Detect which cell encompasses the target text, then output its (X, Y) center coordinate. 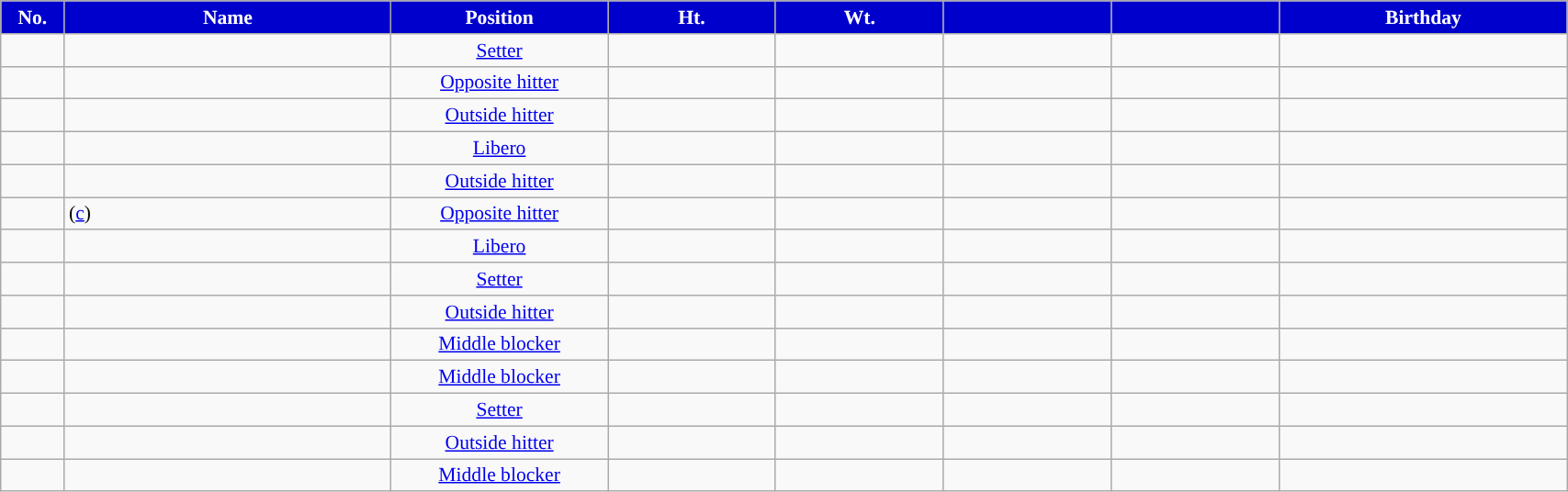
Name (228, 17)
Wt. (860, 17)
(c) (228, 214)
Ht. (693, 17)
Birthday (1424, 17)
No. (33, 17)
Position (500, 17)
